Determine the [x, y] coordinate at the center of the cell enclosing the given text.  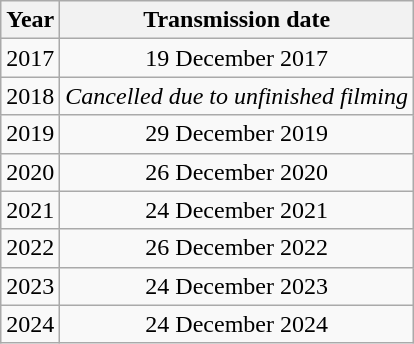
2020 [30, 172]
26 December 2022 [237, 248]
2018 [30, 96]
Cancelled due to unfinished filming [237, 96]
29 December 2019 [237, 134]
2021 [30, 210]
19 December 2017 [237, 58]
Transmission date [237, 20]
2023 [30, 286]
2017 [30, 58]
26 December 2020 [237, 172]
24 December 2023 [237, 286]
24 December 2024 [237, 324]
2019 [30, 134]
2024 [30, 324]
2022 [30, 248]
Year [30, 20]
24 December 2021 [237, 210]
